Identify which cell holds the provided text, then report its (x, y) central coordinate. 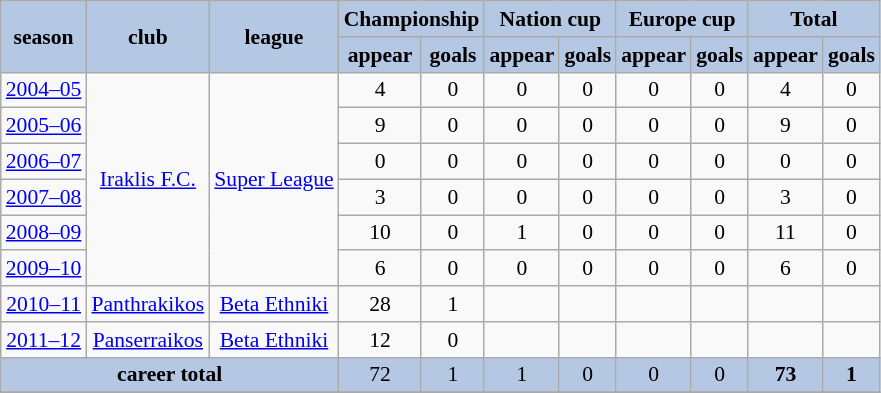
10 (380, 233)
Panthrakikos (148, 304)
Super League (274, 179)
12 (380, 340)
Nation cup (550, 19)
career total (170, 375)
73 (786, 375)
11 (786, 233)
2008–09 (44, 233)
Panserraikos (148, 340)
league (274, 36)
72 (380, 375)
club (148, 36)
2004–05 (44, 90)
2006–07 (44, 162)
Europe cup (682, 19)
Championship (412, 19)
Total (814, 19)
2011–12 (44, 340)
28 (380, 304)
season (44, 36)
2010–11 (44, 304)
2007–08 (44, 197)
2005–06 (44, 126)
2009–10 (44, 269)
Iraklis F.C. (148, 179)
